Return (x, y) of the center of cell containing provided text 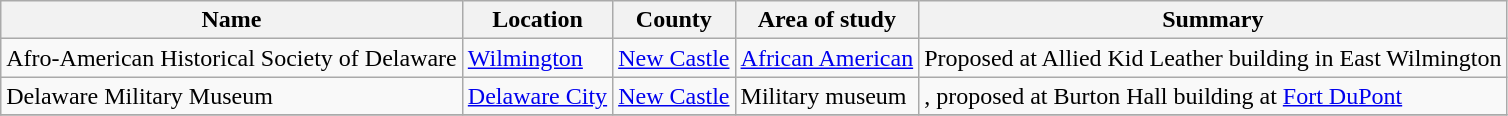
Afro-American Historical Society of Delaware (232, 58)
Delaware City (537, 96)
Proposed at Allied Kid Leather building in East Wilmington (1213, 58)
Name (232, 20)
, proposed at Burton Hall building at Fort DuPont (1213, 96)
Wilmington (537, 58)
Delaware Military Museum (232, 96)
County (674, 20)
Location (537, 20)
Area of study (827, 20)
Military museum (827, 96)
Summary (1213, 20)
African American (827, 58)
